For the text-containing cell, return its midpoint in (X, Y) coordinate format. 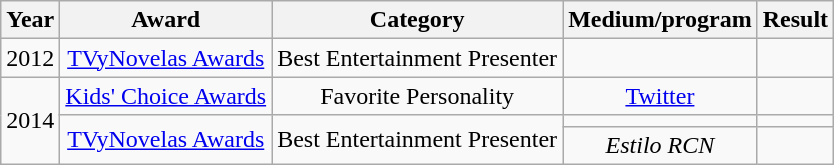
Estilo RCN (660, 145)
Award (166, 20)
2014 (30, 120)
Year (30, 20)
Twitter (660, 96)
Medium/program (660, 20)
Category (418, 20)
2012 (30, 58)
Kids' Choice Awards (166, 96)
Favorite Personality (418, 96)
Result (795, 20)
